Return the (x, y) coordinate for the center point of the cell that contains the specified text.  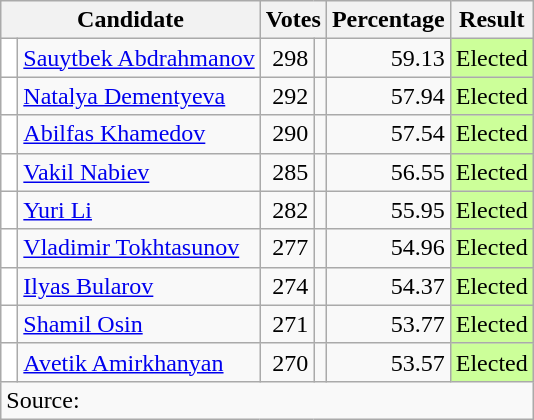
Avetik Amirkhanyan (139, 362)
Source: (268, 400)
270 (287, 362)
56.55 (388, 172)
290 (287, 134)
277 (287, 248)
57.54 (388, 134)
54.96 (388, 248)
54.37 (388, 286)
55.95 (388, 210)
Abilfas Khamedov (139, 134)
Result (492, 20)
Natalya Dementyeva (139, 96)
Ilyas Bularov (139, 286)
285 (287, 172)
274 (287, 286)
292 (287, 96)
Yuri Li (139, 210)
57.94 (388, 96)
Vakil Nabiev (139, 172)
53.57 (388, 362)
Votes (293, 20)
282 (287, 210)
271 (287, 324)
Candidate (130, 20)
Shamil Osin (139, 324)
Percentage (388, 20)
59.13 (388, 58)
53.77 (388, 324)
Sauytbek Abdrahmanov (139, 58)
298 (287, 58)
Vladimir Tokhtasunov (139, 248)
